Search for the cell housing the specified text and yield its (x, y) center coordinate. 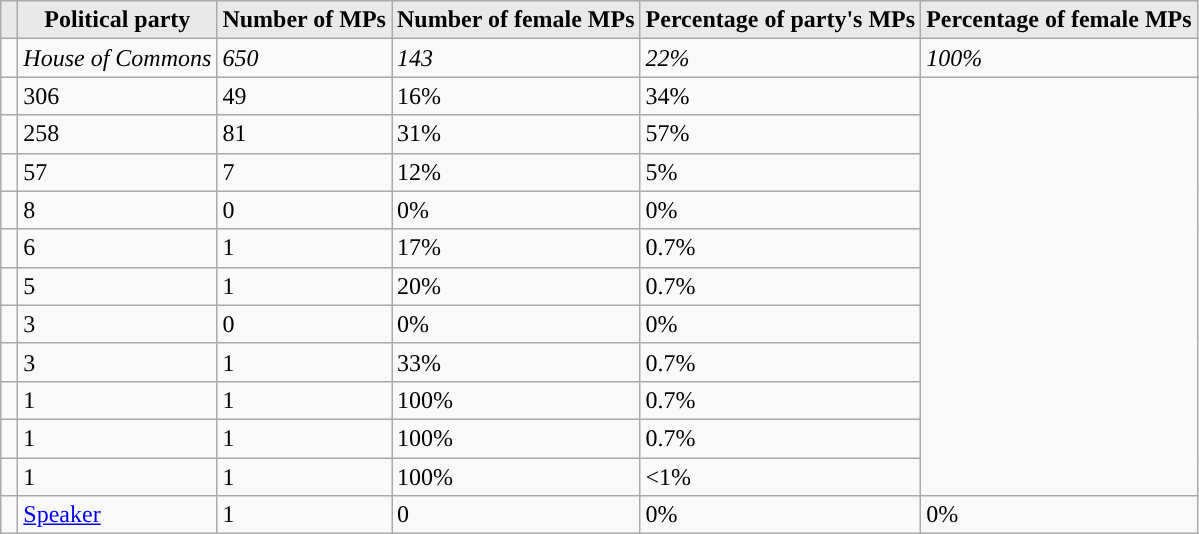
Percentage of party's MPs (780, 20)
Number of female MPs (516, 20)
22% (780, 58)
57% (780, 134)
<1% (780, 477)
5% (780, 172)
8 (118, 210)
143 (516, 58)
16% (516, 96)
7 (304, 172)
306 (118, 96)
12% (516, 172)
81 (304, 134)
258 (118, 134)
Speaker (118, 515)
33% (516, 362)
Percentage of female MPs (1059, 20)
6 (118, 248)
49 (304, 96)
Number of MPs (304, 20)
Political party (118, 20)
17% (516, 248)
34% (780, 96)
20% (516, 286)
31% (516, 134)
57 (118, 172)
House of Commons (118, 58)
5 (118, 286)
650 (304, 58)
